Identify which cell holds the provided text, then report its (X, Y) central coordinate. 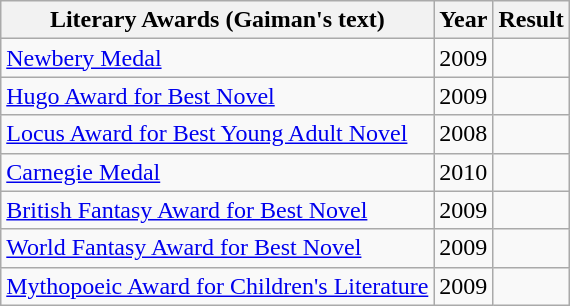
Newbery Medal (218, 58)
World Fantasy Award for Best Novel (218, 248)
2010 (464, 172)
2008 (464, 134)
Year (464, 20)
Mythopoeic Award for Children's Literature (218, 286)
Locus Award for Best Young Adult Novel (218, 134)
Result (531, 20)
Hugo Award for Best Novel (218, 96)
Literary Awards (Gaiman's text) (218, 20)
Carnegie Medal (218, 172)
British Fantasy Award for Best Novel (218, 210)
